Search for the cell housing the specified text and yield its (x, y) center coordinate. 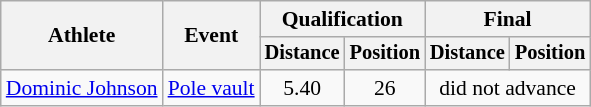
5.40 (302, 88)
Dominic Johnson (82, 88)
Pole vault (212, 88)
did not advance (508, 88)
Event (212, 36)
Athlete (82, 36)
26 (385, 88)
Qualification (342, 19)
Final (508, 19)
